From the cell containing the given text, extract its center point as [x, y] coordinate. 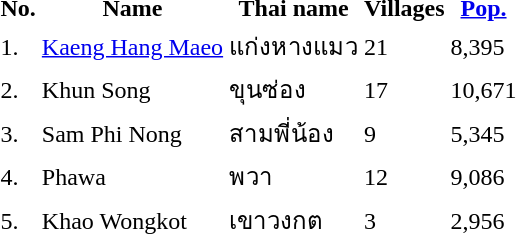
Phawa [132, 176]
12 [404, 176]
ขุนซ่อง [294, 90]
Kaeng Hang Maeo [132, 46]
สามพี่น้อง [294, 133]
แก่งหางแมว [294, 46]
Khun Song [132, 90]
พวา [294, 176]
Sam Phi Nong [132, 133]
9 [404, 133]
21 [404, 46]
17 [404, 90]
